Identify which cell holds the provided text, then report its [X, Y] central coordinate. 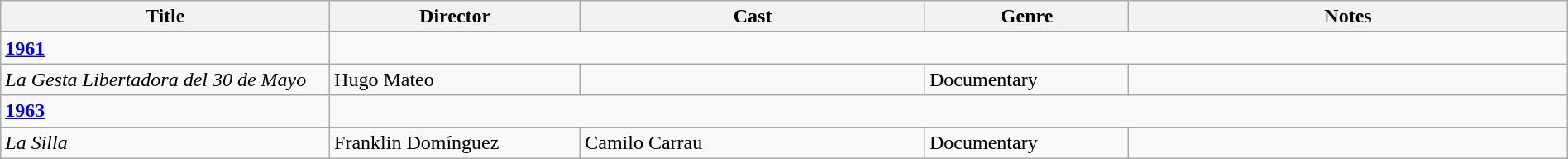
Notes [1348, 17]
Hugo Mateo [455, 79]
Cast [753, 17]
Franklin Domínguez [455, 142]
Director [455, 17]
Camilo Carrau [753, 142]
La Silla [165, 142]
1961 [165, 48]
La Gesta Libertadora del 30 de Mayo [165, 79]
Title [165, 17]
Genre [1026, 17]
1963 [165, 111]
